Provide the [X, Y] coordinate of the cell's center where the given text is located.  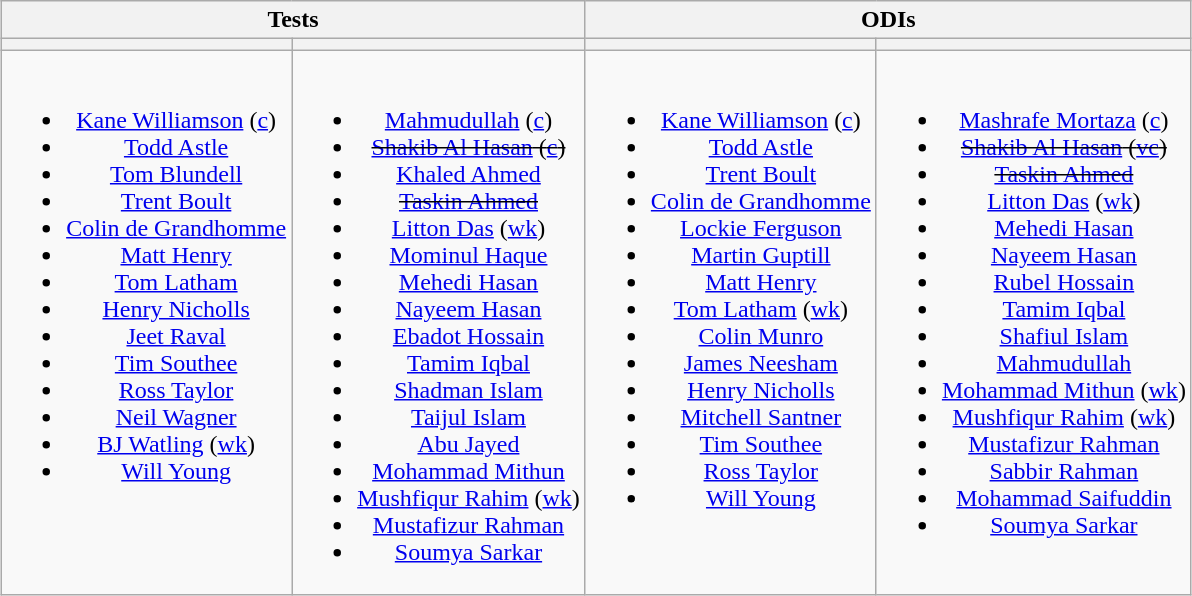
ODIs [888, 20]
Tests [294, 20]
